From the cell containing the given text, extract its center point as [x, y] coordinate. 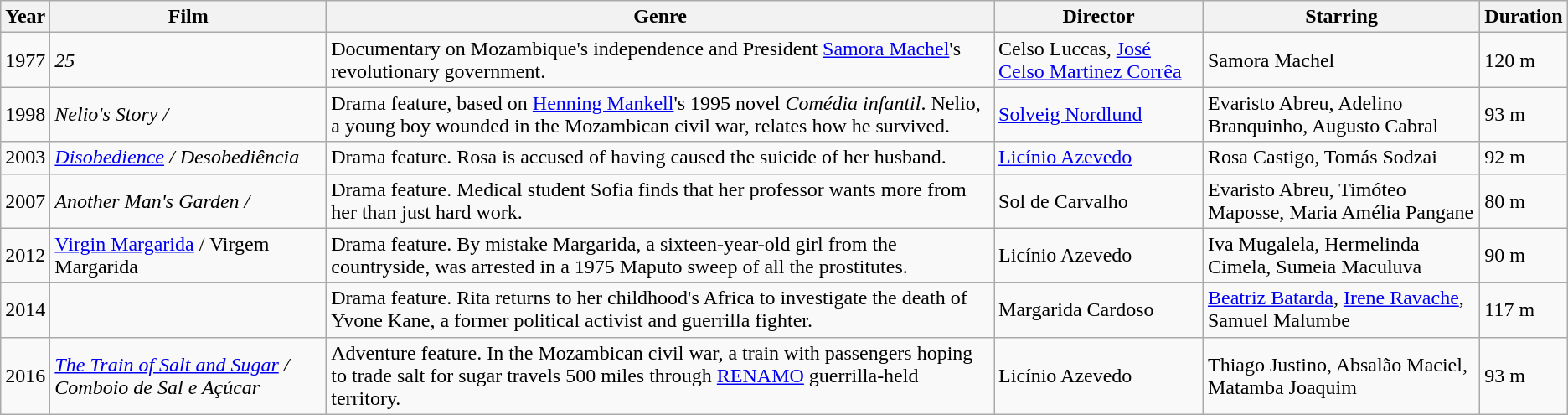
Nelio's Story / [188, 114]
Starring [1341, 17]
Director [1099, 17]
Drama feature. By mistake Margarida, a sixteen-year-old girl from the countryside, was arrested in a 1975 Maputo sweep of all the prostitutes. [660, 255]
Margarida Cardoso [1099, 310]
Drama feature. Medical student Sofia finds that her professor wants more from her than just hard work. [660, 201]
Solveig Nordlund [1099, 114]
80 m [1524, 201]
Beatriz Batarda, Irene Ravache, Samuel Malumbe [1341, 310]
Drama feature. Rita returns to her childhood's Africa to investigate the death of Yvone Kane, a former political activist and guerrilla fighter. [660, 310]
Film [188, 17]
2012 [25, 255]
1998 [25, 114]
25 [188, 60]
120 m [1524, 60]
2003 [25, 158]
Disobedience / Desobediência [188, 158]
Genre [660, 17]
Iva Mugalela, Hermelinda Cimela, Sumeia Maculuva [1341, 255]
2007 [25, 201]
Documentary on Mozambique's independence and President Samora Machel's revolutionary government. [660, 60]
Evaristo Abreu, Timóteo Maposse, Maria Amélia Pangane [1341, 201]
Virgin Margarida / Virgem Margarida [188, 255]
Sol de Carvalho [1099, 201]
Evaristo Abreu, Adelino Branquinho, Augusto Cabral [1341, 114]
2014 [25, 310]
2016 [25, 376]
Another Man's Garden / [188, 201]
The Train of Salt and Sugar / Comboio de Sal e Açúcar [188, 376]
Celso Luccas, José Celso Martinez Corrêa [1099, 60]
Rosa Castigo, Tomás Sodzai [1341, 158]
1977 [25, 60]
Thiago Justino, Absalão Maciel, Matamba Joaquim [1341, 376]
90 m [1524, 255]
Duration [1524, 17]
Samora Machel [1341, 60]
Drama feature. Rosa is accused of having caused the suicide of her husband. [660, 158]
117 m [1524, 310]
92 m [1524, 158]
Year [25, 17]
